Pinpoint the cell where the given text exists, returning its [X, Y] midpoint coordinate. 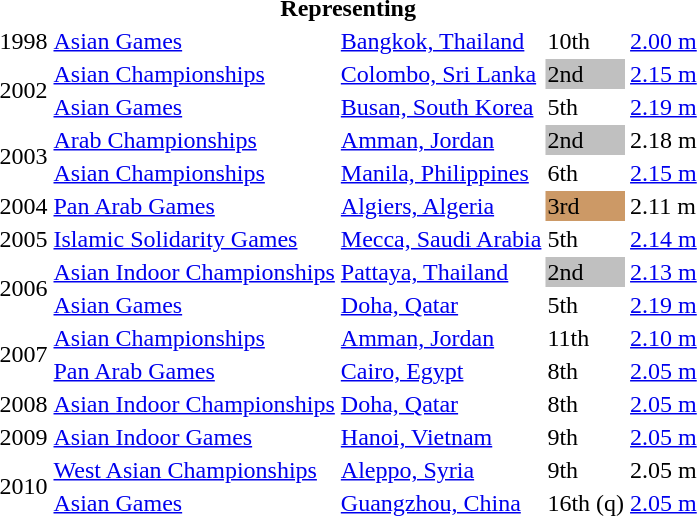
Aleppo, Syria [441, 470]
Manila, Philippines [441, 173]
Mecca, Saudi Arabia [441, 239]
Bangkok, Thailand [441, 41]
Hanoi, Vietnam [441, 437]
10th [586, 41]
Islamic Solidarity Games [194, 239]
3rd [586, 206]
6th [586, 173]
Asian Indoor Games [194, 437]
West Asian Championships [194, 470]
Arab Championships [194, 140]
Pattaya, Thailand [441, 272]
Cairo, Egypt [441, 371]
Algiers, Algeria [441, 206]
Colombo, Sri Lanka [441, 74]
Busan, South Korea [441, 107]
11th [586, 338]
